Detect which cell encompasses the target text, then output its (X, Y) center coordinate. 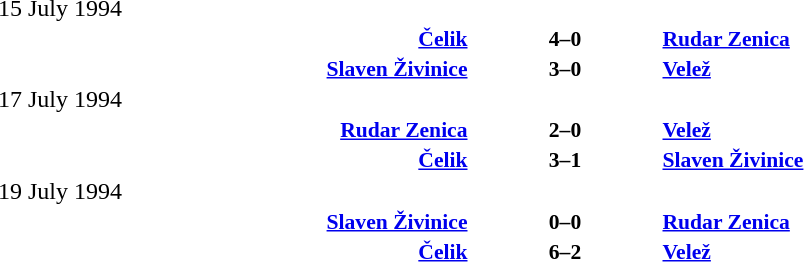
3–1 (564, 160)
2–0 (564, 130)
0–0 (564, 222)
4–0 (564, 38)
3–0 (564, 68)
